Pinpoint the cell where the given text exists, returning its (X, Y) midpoint coordinate. 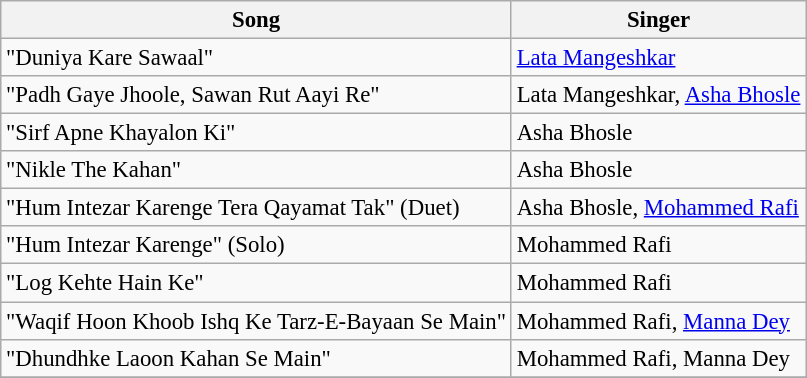
"Log Kehte Hain Ke" (256, 283)
Lata Mangeshkar, Asha Bhosle (658, 95)
"Nikle The Kahan" (256, 170)
"Dhundhke Laoon Kahan Se Main" (256, 358)
Song (256, 20)
"Padh Gaye Jhoole, Sawan Rut Aayi Re" (256, 95)
"Waqif Hoon Khoob Ishq Ke Tarz-E-Bayaan Se Main" (256, 321)
Lata Mangeshkar (658, 58)
"Sirf Apne Khayalon Ki" (256, 133)
"Duniya Kare Sawaal" (256, 58)
"Hum Intezar Karenge" (Solo) (256, 245)
Asha Bhosle, Mohammed Rafi (658, 208)
"Hum Intezar Karenge Tera Qayamat Tak" (Duet) (256, 208)
Singer (658, 20)
